Output the [X, Y] coordinate of the center of the cell containing the given text.  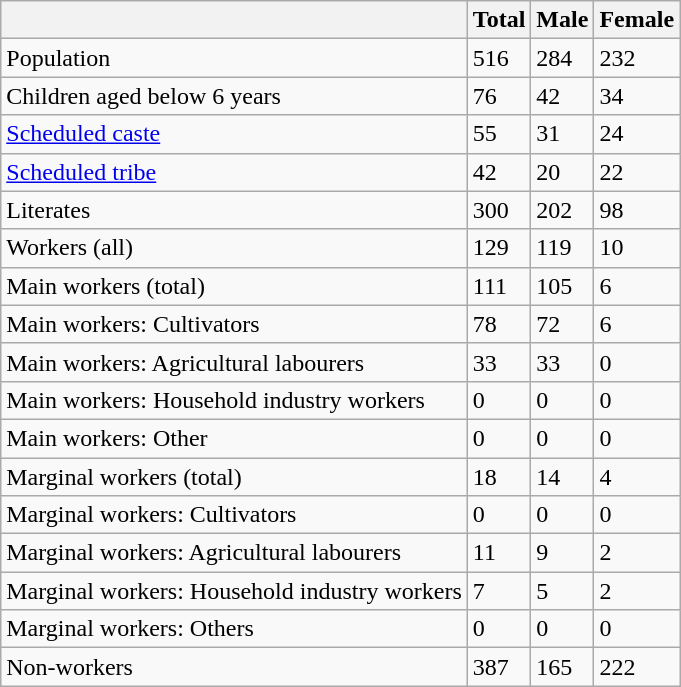
Male [562, 20]
14 [562, 477]
516 [499, 58]
Children aged below 6 years [234, 96]
22 [637, 172]
7 [499, 591]
10 [637, 248]
Total [499, 20]
Female [637, 20]
119 [562, 248]
165 [562, 667]
5 [562, 591]
20 [562, 172]
31 [562, 134]
98 [637, 210]
Workers (all) [234, 248]
34 [637, 96]
9 [562, 553]
Literates [234, 210]
Main workers: Agricultural labourers [234, 362]
Marginal workers: Others [234, 629]
Non-workers [234, 667]
129 [499, 248]
222 [637, 667]
18 [499, 477]
232 [637, 58]
Scheduled tribe [234, 172]
202 [562, 210]
Main workers: Household industry workers [234, 400]
300 [499, 210]
Scheduled caste [234, 134]
284 [562, 58]
Marginal workers: Household industry workers [234, 591]
111 [499, 286]
Main workers: Cultivators [234, 324]
4 [637, 477]
78 [499, 324]
11 [499, 553]
Marginal workers: Cultivators [234, 515]
Marginal workers: Agricultural labourers [234, 553]
Marginal workers (total) [234, 477]
55 [499, 134]
72 [562, 324]
105 [562, 286]
387 [499, 667]
Main workers: Other [234, 438]
76 [499, 96]
24 [637, 134]
Population [234, 58]
Main workers (total) [234, 286]
